Search for the cell housing the specified text and yield its [X, Y] center coordinate. 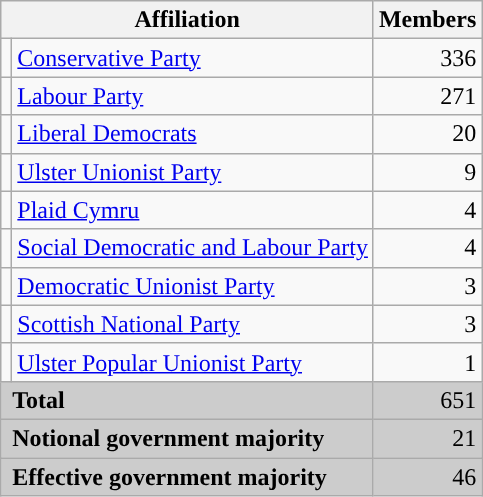
Ulster Popular Unionist Party [193, 362]
Notional government majority [188, 438]
Labour Party [193, 96]
Liberal Democrats [193, 134]
Social Democratic and Labour Party [193, 248]
Members [427, 20]
9 [427, 172]
Effective government majority [188, 477]
Affiliation [188, 20]
Democratic Unionist Party [193, 286]
Scottish National Party [193, 324]
20 [427, 134]
651 [427, 400]
271 [427, 96]
1 [427, 362]
Conservative Party [193, 58]
336 [427, 58]
Plaid Cymru [193, 210]
21 [427, 438]
Ulster Unionist Party [193, 172]
Total [188, 400]
46 [427, 477]
